Identify which cell holds the provided text, then report its (X, Y) central coordinate. 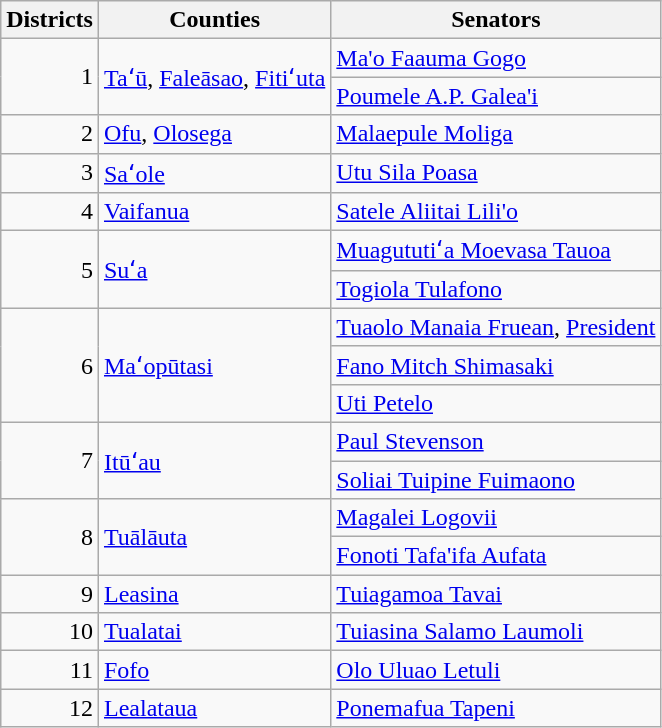
Counties (214, 20)
10 (50, 632)
4 (50, 212)
3 (50, 173)
2 (50, 134)
Itūʻau (214, 460)
12 (50, 708)
11 (50, 670)
Togiola Tulafono (496, 289)
Paul Stevenson (496, 441)
Taʻū, Faleāsao, Fitiʻuta (214, 77)
Tualatai (214, 632)
Senators (496, 20)
9 (50, 594)
6 (50, 365)
Tuiasina Salamo Laumoli (496, 632)
7 (50, 460)
1 (50, 77)
Soliai Tuipine Fuimaono (496, 479)
Fonoti Tafa'ifa Aufata (496, 556)
Poumele A.P. Galea'i (496, 96)
Ponemafua Tapeni (496, 708)
Fano Mitch Shimasaki (496, 365)
Maʻopūtasi (214, 365)
Tuiagamoa Tavai (496, 594)
Lealataua (214, 708)
8 (50, 537)
5 (50, 270)
Leasina (214, 594)
Vaifanua (214, 212)
Tuālāuta (214, 537)
Districts (50, 20)
Muagututiʻa Moevasa Tauoa (496, 251)
Uti Petelo (496, 403)
Suʻa (214, 270)
Magalei Logovii (496, 518)
Saʻole (214, 173)
Ofu, Olosega (214, 134)
Satele Aliitai Lili'o (496, 212)
Utu Sila Poasa (496, 173)
Olo Uluao Letuli (496, 670)
Fofo (214, 670)
Tuaolo Manaia Fruean, President (496, 327)
Ma'o Faauma Gogo (496, 58)
Malaepule Moliga (496, 134)
